Search for the cell housing the specified text and yield its [X, Y] center coordinate. 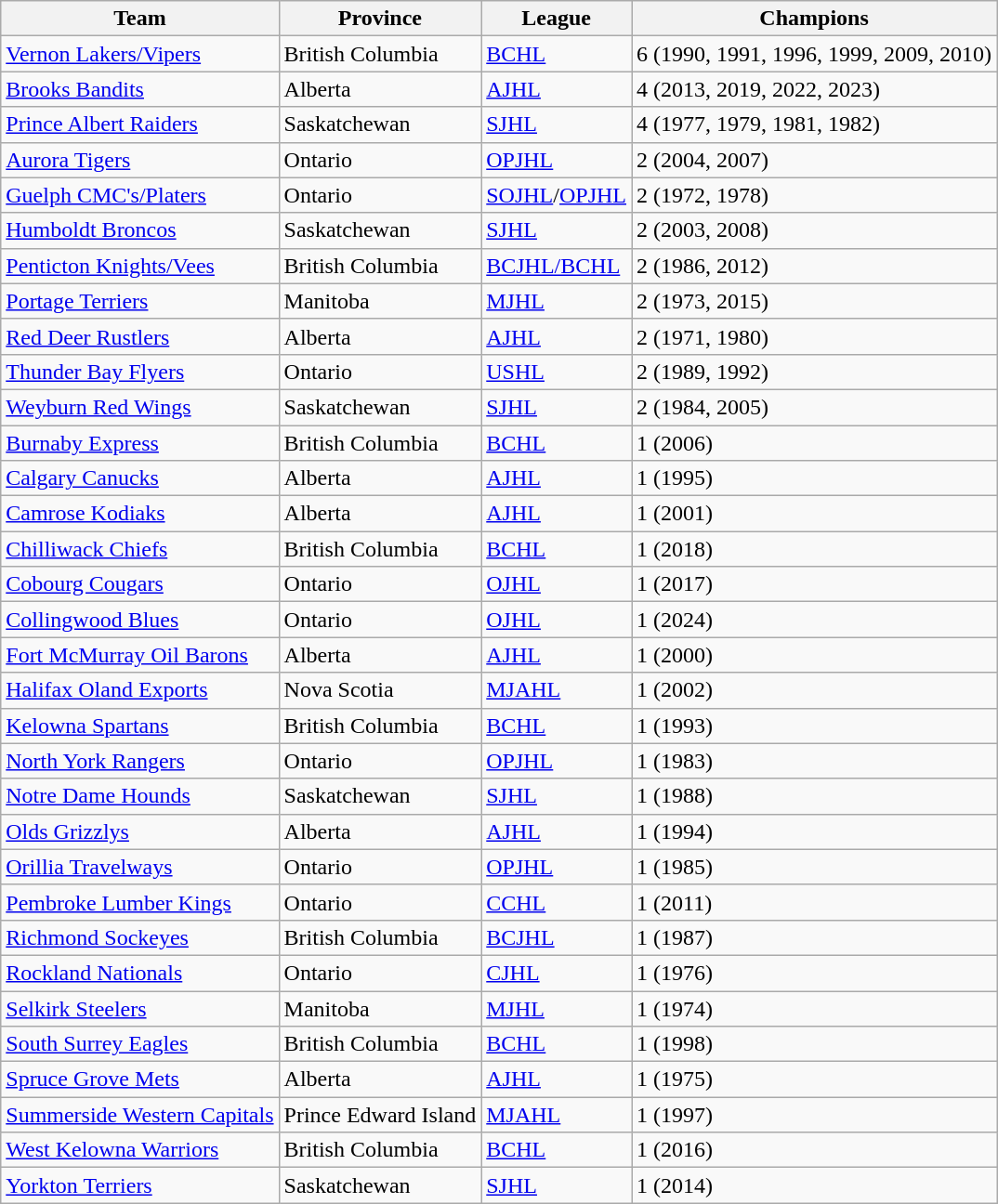
SOJHL/OPJHL [557, 195]
4 (1977, 1979, 1981, 1982) [814, 124]
2 (2004, 2007) [814, 160]
2 (1984, 2005) [814, 407]
2 (1973, 2015) [814, 301]
Weyburn Red Wings [139, 407]
Collingwood Blues [139, 620]
Cobourg Cougars [139, 584]
Summerside Western Capitals [139, 1115]
South Surrey Eagles [139, 1044]
Humboldt Broncos [139, 230]
1 (1987) [814, 937]
Orillia Travelways [139, 867]
1 (2006) [814, 443]
1 (1974) [814, 1008]
1 (2024) [814, 620]
1 (2017) [814, 584]
1 (1998) [814, 1044]
Kelowna Spartans [139, 726]
Penticton Knights/Vees [139, 266]
Richmond Sockeyes [139, 937]
1 (2016) [814, 1150]
6 (1990, 1991, 1996, 1999, 2009, 2010) [814, 54]
League [557, 19]
Guelph CMC's/Platers [139, 195]
Vernon Lakers/Vipers [139, 54]
2 (1986, 2012) [814, 266]
Prince Albert Raiders [139, 124]
CCHL [557, 902]
Team [139, 19]
Champions [814, 19]
Aurora Tigers [139, 160]
1 (1985) [814, 867]
Thunder Bay Flyers [139, 372]
Halifax Oland Exports [139, 690]
2 (1989, 1992) [814, 372]
Nova Scotia [380, 690]
1 (1988) [814, 796]
1 (2018) [814, 549]
4 (2013, 2019, 2022, 2023) [814, 89]
Chilliwack Chiefs [139, 549]
Prince Edward Island [380, 1115]
1 (2014) [814, 1185]
1 (1994) [814, 831]
Spruce Grove Mets [139, 1080]
West Kelowna Warriors [139, 1150]
2 (1972, 1978) [814, 195]
1 (1983) [814, 761]
Notre Dame Hounds [139, 796]
1 (1976) [814, 973]
1 (2011) [814, 902]
2 (2003, 2008) [814, 230]
1 (1993) [814, 726]
Brooks Bandits [139, 89]
2 (1971, 1980) [814, 336]
North York Rangers [139, 761]
CJHL [557, 973]
1 (1975) [814, 1080]
Rockland Nationals [139, 973]
Olds Grizzlys [139, 831]
BCJHL [557, 937]
Burnaby Express [139, 443]
Portage Terriers [139, 301]
1 (2002) [814, 690]
1 (1995) [814, 478]
1 (1997) [814, 1115]
USHL [557, 372]
Red Deer Rustlers [139, 336]
Fort McMurray Oil Barons [139, 655]
Pembroke Lumber Kings [139, 902]
Camrose Kodiaks [139, 514]
1 (2000) [814, 655]
Yorkton Terriers [139, 1185]
Province [380, 19]
1 (2001) [814, 514]
Selkirk Steelers [139, 1008]
Calgary Canucks [139, 478]
BCJHL/BCHL [557, 266]
